Determine the (X, Y) coordinate at the center of the cell enclosing the given text.  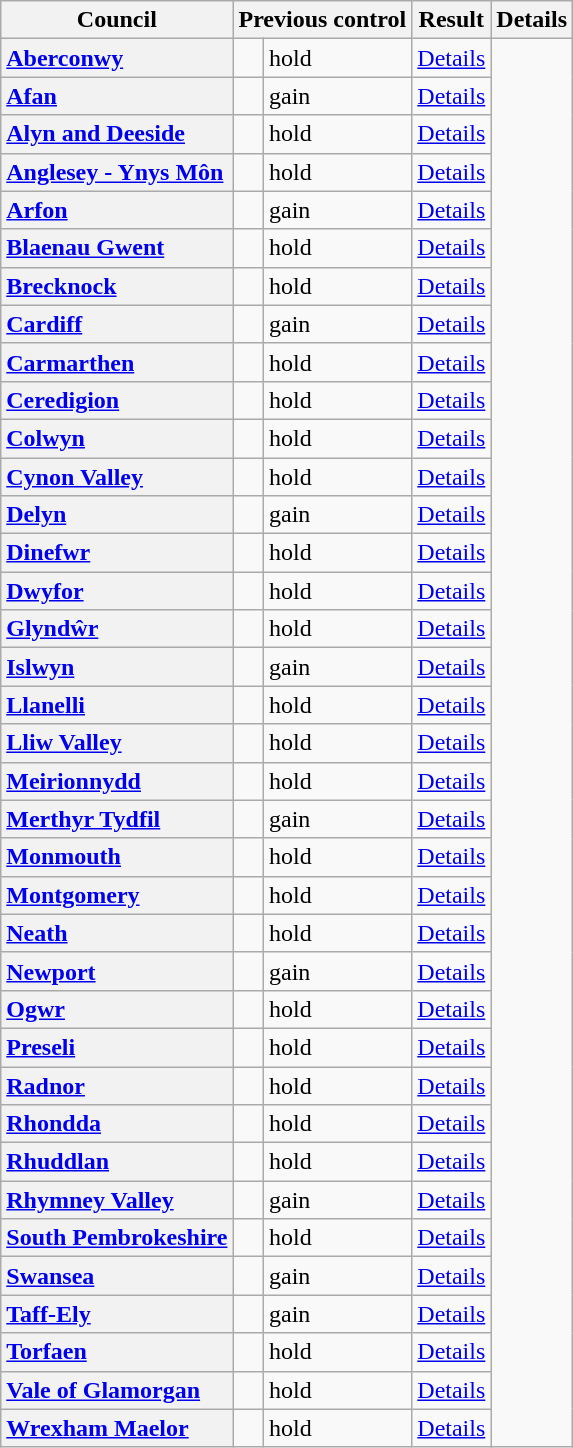
Montgomery (117, 895)
Carmarthen (117, 362)
Previous control (322, 20)
Ceredigion (117, 400)
Newport (117, 971)
Rhuddlan (117, 1162)
Vale of Glamorgan (117, 1390)
Glyndŵr (117, 629)
Rhondda (117, 1124)
Neath (117, 933)
Delyn (117, 515)
Lliw Valley (117, 743)
Aberconwy (117, 58)
Taff-Ely (117, 1314)
Merthyr Tydfil (117, 819)
Alyn and Deeside (117, 134)
Wrexham Maelor (117, 1428)
Dwyfor (117, 591)
Islwyn (117, 667)
South Pembrokeshire (117, 1238)
Dinefwr (117, 553)
Radnor (117, 1085)
Swansea (117, 1276)
Ogwr (117, 1009)
Brecknock (117, 286)
Rhymney Valley (117, 1200)
Torfaen (117, 1352)
Cynon Valley (117, 477)
Meirionnydd (117, 781)
Arfon (117, 210)
Anglesey - Ynys Môn (117, 172)
Cardiff (117, 324)
Llanelli (117, 705)
Preseli (117, 1047)
Blaenau Gwent (117, 248)
Monmouth (117, 857)
Council (117, 20)
Result (452, 20)
Colwyn (117, 438)
Afan (117, 96)
